Locate the cell with the specified text and output its [x, y] center coordinate. 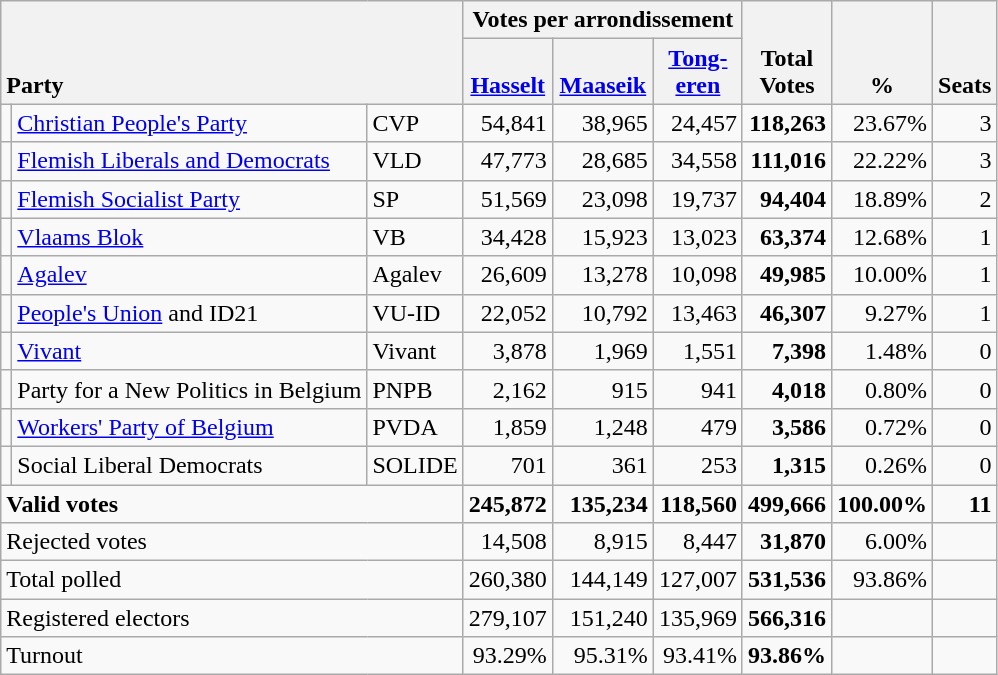
24,457 [698, 123]
Flemish Socialist Party [190, 199]
26,609 [508, 275]
10,098 [698, 275]
28,685 [602, 161]
12.68% [882, 237]
Maaseik [602, 72]
Registered electors [232, 618]
118,263 [786, 123]
3,586 [786, 427]
Flemish Liberals and Democrats [190, 161]
34,428 [508, 237]
915 [602, 389]
10.00% [882, 275]
38,965 [602, 123]
15,923 [602, 237]
Total polled [232, 580]
Tong- eren [698, 72]
47,773 [508, 161]
51,569 [508, 199]
34,558 [698, 161]
0.72% [882, 427]
Vlaams Blok [190, 237]
479 [698, 427]
CVP [415, 123]
54,841 [508, 123]
SOLIDE [415, 465]
10,792 [602, 313]
Rejected votes [232, 542]
PNPB [415, 389]
19,737 [698, 199]
279,107 [508, 618]
4,018 [786, 389]
Turnout [232, 656]
127,007 [698, 580]
100.00% [882, 503]
22.22% [882, 161]
14,508 [508, 542]
Valid votes [232, 503]
SP [415, 199]
Votes per arrondissement [602, 20]
245,872 [508, 503]
941 [698, 389]
13,278 [602, 275]
Workers' Party of Belgium [190, 427]
253 [698, 465]
Hasselt [508, 72]
Seats [965, 52]
49,985 [786, 275]
31,870 [786, 542]
135,969 [698, 618]
144,149 [602, 580]
566,316 [786, 618]
1.48% [882, 351]
23.67% [882, 123]
1,859 [508, 427]
Social Liberal Democrats [190, 465]
361 [602, 465]
3,878 [508, 351]
2,162 [508, 389]
118,560 [698, 503]
93.29% [508, 656]
13,463 [698, 313]
11 [965, 503]
Total Votes [786, 52]
PVDA [415, 427]
95.31% [602, 656]
VLD [415, 161]
1,551 [698, 351]
260,380 [508, 580]
499,666 [786, 503]
111,016 [786, 161]
VB [415, 237]
23,098 [602, 199]
Party for a New Politics in Belgium [190, 389]
6.00% [882, 542]
1,969 [602, 351]
7,398 [786, 351]
18.89% [882, 199]
151,240 [602, 618]
VU-ID [415, 313]
2 [965, 199]
Christian People's Party [190, 123]
1,248 [602, 427]
13,023 [698, 237]
701 [508, 465]
8,915 [602, 542]
0.26% [882, 465]
46,307 [786, 313]
1,315 [786, 465]
0.80% [882, 389]
93.41% [698, 656]
% [882, 52]
8,447 [698, 542]
9.27% [882, 313]
94,404 [786, 199]
135,234 [602, 503]
63,374 [786, 237]
22,052 [508, 313]
531,536 [786, 580]
Party [232, 52]
People's Union and ID21 [190, 313]
